Detect which cell encompasses the target text, then output its (x, y) center coordinate. 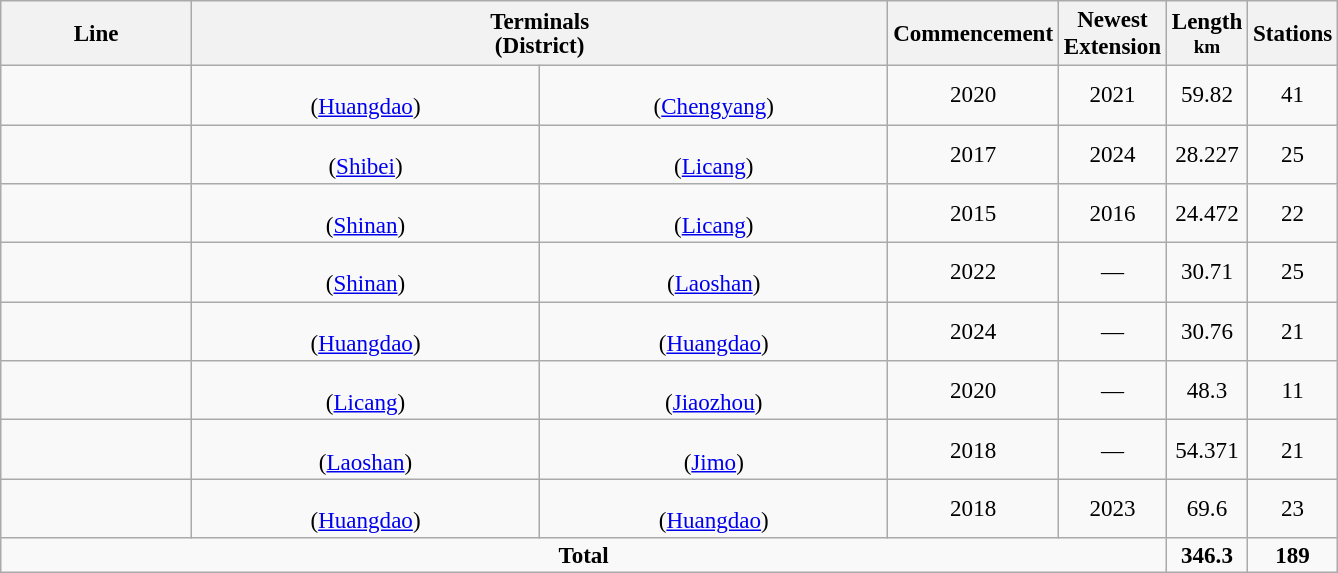
2022 (974, 272)
41 (1293, 96)
2015 (974, 214)
30.71 (1206, 272)
NewestExtension (1112, 34)
11 (1293, 390)
Total (584, 556)
69.6 (1206, 508)
Lengthkm (1206, 34)
346.3 (1206, 556)
Terminals(District) (539, 34)
(Shibei) (365, 154)
48.3 (1206, 390)
59.82 (1206, 96)
2023 (1112, 508)
22 (1293, 214)
Line (96, 34)
2016 (1112, 214)
28.227 (1206, 154)
(Chengyang) (714, 96)
Stations (1293, 34)
189 (1293, 556)
2021 (1112, 96)
30.76 (1206, 332)
23 (1293, 508)
(Jimo) (714, 450)
Commencement (974, 34)
(Jiaozhou) (714, 390)
24.472 (1206, 214)
2017 (974, 154)
54.371 (1206, 450)
